Return the [x, y] coordinate for the center point of the cell that contains the specified text.  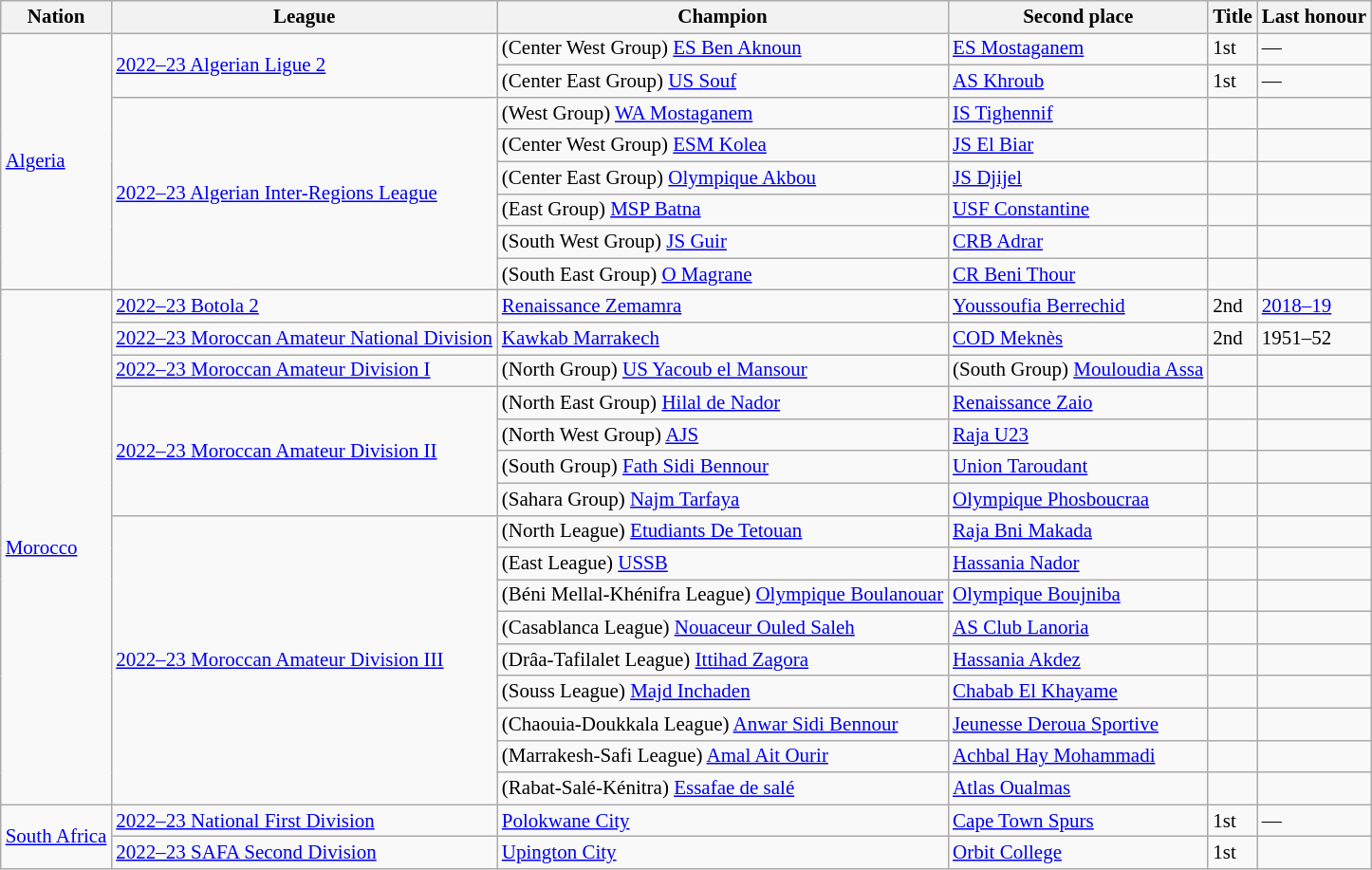
Morocco [57, 547]
IS Tighennif [1078, 113]
Algeria [57, 161]
(West Group) WA Mostaganem [723, 113]
(North League) Etudiants De Tetouan [723, 531]
JS El Biar [1078, 145]
2022–23 Algerian Inter-Regions League [304, 194]
USF Constantine [1078, 210]
CRB Adrar [1078, 242]
2022–23 Botola 2 [304, 306]
Champion [723, 17]
(Chaouia-Doukkala League) Anwar Sidi Bennour [723, 724]
(South West Group) JS Guir [723, 242]
Hassania Nador [1078, 564]
Raja Bni Makada [1078, 531]
AS Club Lanoria [1078, 628]
Renaissance Zaio [1078, 402]
(Center West Group) ESM Kolea [723, 145]
(Béni Mellal-Khénifra League) Olympique Boulanouar [723, 596]
Kawkab Marrakech [723, 339]
(South East Group) O Magrane [723, 274]
Union Taroudant [1078, 467]
(South Group) Mouloudia Assa [1078, 371]
Achbal Hay Mohammadi [1078, 756]
League [304, 17]
(Souss League) Majd Inchaden [723, 692]
Chabab El Khayame [1078, 692]
(Marrakesh-Safi League) Amal Ait Ourir [723, 756]
Nation [57, 17]
(Drâa-Tafilalet League) Ittihad Zagora [723, 660]
Orbit College [1078, 853]
1951–52 [1314, 339]
Youssoufia Berrechid [1078, 306]
Polokwane City [723, 821]
Title [1233, 17]
Olympique Boujniba [1078, 596]
(Sahara Group) Najm Tarfaya [723, 499]
JS Djijel [1078, 177]
2022–23 Moroccan Amateur National Division [304, 339]
South Africa [57, 837]
2022–23 Moroccan Amateur Division I [304, 371]
Cape Town Spurs [1078, 821]
Renaissance Zemamra [723, 306]
CR Beni Thour [1078, 274]
2018–19 [1314, 306]
COD Meknès [1078, 339]
(Casablanca League) Nouaceur Ouled Saleh [723, 628]
2022–23 Algerian Ligue 2 [304, 65]
Atlas Oualmas [1078, 788]
Second place [1078, 17]
Raja U23 [1078, 435]
2022–23 National First Division [304, 821]
Jeunesse Deroua Sportive [1078, 724]
(North Group) US Yacoub el Mansour [723, 371]
(Center East Group) Olympique Akbou [723, 177]
(South Group) Fath Sidi Bennour [723, 467]
(Center East Group) US Souf [723, 82]
(Rabat-Salé-Kénitra) Essafae de salé [723, 788]
(East League) USSB [723, 564]
Olympique Phosboucraa [1078, 499]
AS Khroub [1078, 82]
(Center West Group) ES Ben Aknoun [723, 49]
(East Group) MSP Batna [723, 210]
Hassania Akdez [1078, 660]
(North East Group) Hilal de Nador [723, 402]
2022–23 Moroccan Amateur Division II [304, 451]
2022–23 Moroccan Amateur Division III [304, 660]
Last honour [1314, 17]
ES Mostaganem [1078, 49]
2022–23 SAFA Second Division [304, 853]
Upington City [723, 853]
(North West Group) AJS [723, 435]
